For the text-containing cell, return its midpoint in [x, y] coordinate format. 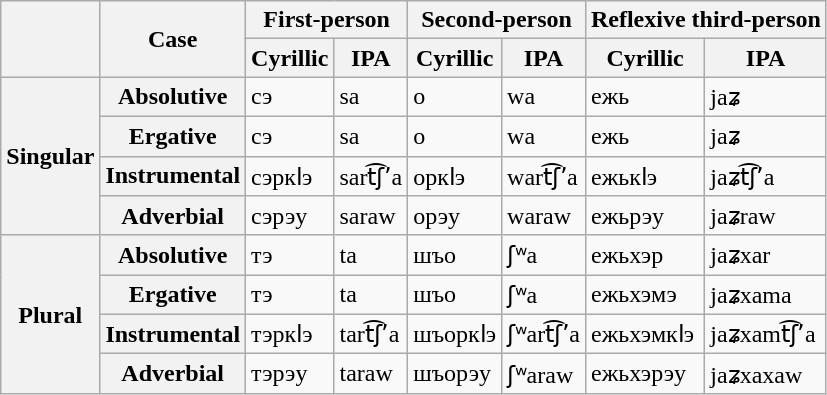
сэркӏэ [290, 176]
тэрэу [290, 374]
jaʑxaxaw [766, 374]
jaʑt͡ʃʼa [766, 176]
jaʑxar [766, 255]
wart͡ʃʼa [544, 176]
ʃʷart͡ʃʼa [544, 334]
орэу [455, 216]
ежьхэмкӏэ [644, 334]
Plural [50, 314]
tart͡ʃʼa [371, 334]
Singular [50, 156]
Reflexive third-person [706, 20]
ежьхэр [644, 255]
jaʑraw [766, 216]
saraw [371, 216]
Second-person [497, 20]
Case [173, 39]
оркӏэ [455, 176]
sart͡ʃʼa [371, 176]
ежькӏэ [644, 176]
ежьхэрэу [644, 374]
ʃʷaraw [544, 374]
waraw [544, 216]
taraw [371, 374]
шъорэу [455, 374]
jaʑxamt͡ʃʼa [766, 334]
ежьрэу [644, 216]
First-person [327, 20]
ежьхэмэ [644, 295]
шъоркӏэ [455, 334]
jaʑxama [766, 295]
сэрэу [290, 216]
тэркӏэ [290, 334]
